Detect which cell encompasses the target text, then output its [X, Y] center coordinate. 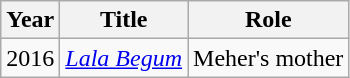
Role [268, 20]
Meher's mother [268, 58]
Year [30, 20]
2016 [30, 58]
Title [124, 20]
Lala Begum [124, 58]
